Find where the given text appears and provide that cell's center as [x, y] coordinate. 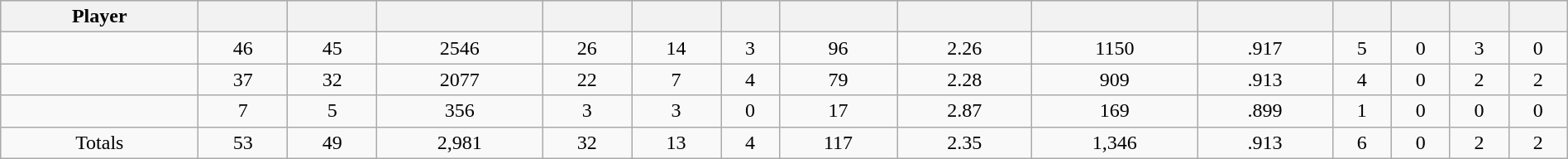
2.26 [964, 48]
356 [460, 111]
26 [587, 48]
2,981 [460, 142]
2546 [460, 48]
Player [99, 17]
13 [676, 142]
46 [243, 48]
2.87 [964, 111]
45 [332, 48]
22 [587, 79]
6 [1361, 142]
117 [838, 142]
Totals [99, 142]
2.28 [964, 79]
1 [1361, 111]
.899 [1265, 111]
17 [838, 111]
2077 [460, 79]
96 [838, 48]
79 [838, 79]
53 [243, 142]
909 [1115, 79]
169 [1115, 111]
1,346 [1115, 142]
37 [243, 79]
1150 [1115, 48]
2.35 [964, 142]
49 [332, 142]
14 [676, 48]
.917 [1265, 48]
